Return (x, y) of the center of cell containing provided text 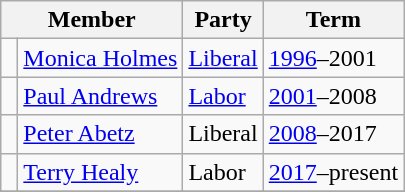
Member (92, 20)
Terry Healy (100, 172)
Term (333, 20)
2001–2008 (333, 96)
1996–2001 (333, 58)
Monica Holmes (100, 58)
2017–present (333, 172)
Peter Abetz (100, 134)
Party (223, 20)
Paul Andrews (100, 96)
2008–2017 (333, 134)
